Return the (x, y) coordinate for the center point of the cell that contains the specified text.  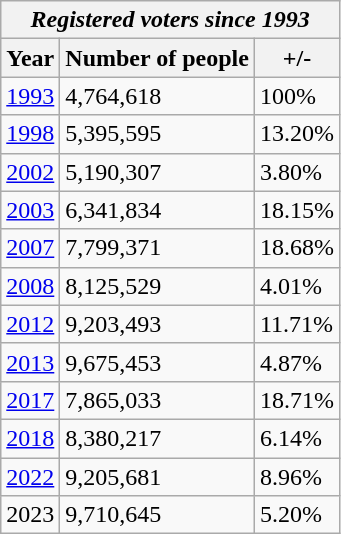
9,675,453 (158, 362)
2008 (30, 286)
8,380,217 (158, 438)
5,190,307 (158, 172)
18.15% (296, 210)
18.71% (296, 400)
9,203,493 (158, 324)
9,205,681 (158, 477)
13.20% (296, 134)
2013 (30, 362)
+/- (296, 58)
Number of people (158, 58)
2022 (30, 477)
2023 (30, 515)
5.20% (296, 515)
6.14% (296, 438)
6,341,834 (158, 210)
100% (296, 96)
1998 (30, 134)
9,710,645 (158, 515)
4.01% (296, 286)
Year (30, 58)
4,764,618 (158, 96)
Registered voters since 1993 (170, 20)
8,125,529 (158, 286)
7,865,033 (158, 400)
11.71% (296, 324)
7,799,371 (158, 248)
5,395,595 (158, 134)
1993 (30, 96)
2007 (30, 248)
2002 (30, 172)
2003 (30, 210)
3.80% (296, 172)
8.96% (296, 477)
2012 (30, 324)
18.68% (296, 248)
4.87% (296, 362)
2017 (30, 400)
2018 (30, 438)
